Search for the cell housing the specified text and yield its (X, Y) center coordinate. 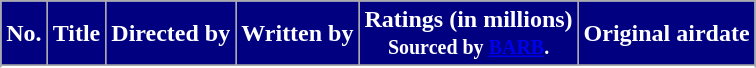
Title (76, 34)
Written by (298, 34)
Directed by (171, 34)
No. (24, 34)
Ratings (in millions) Sourced by BARB. (468, 34)
Original airdate (666, 34)
